Search for the cell housing the specified text and yield its (X, Y) center coordinate. 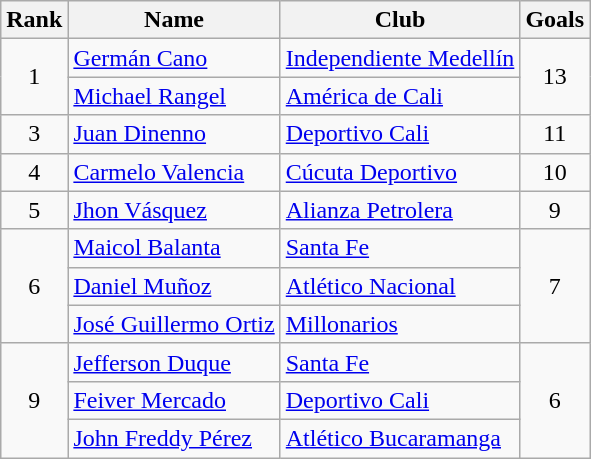
7 (555, 286)
10 (555, 172)
Atlético Bucaramanga (400, 438)
Millonarios (400, 324)
11 (555, 134)
5 (34, 210)
1 (34, 77)
Name (174, 20)
Jefferson Duque (174, 362)
13 (555, 77)
Cúcuta Deportivo (400, 172)
José Guillermo Ortiz (174, 324)
Michael Rangel (174, 96)
Rank (34, 20)
Atlético Nacional (400, 286)
Independiente Medellín (400, 58)
4 (34, 172)
Club (400, 20)
Daniel Muñoz (174, 286)
Alianza Petrolera (400, 210)
Jhon Vásquez (174, 210)
Juan Dinenno (174, 134)
Maicol Balanta (174, 248)
Feiver Mercado (174, 400)
Germán Cano (174, 58)
3 (34, 134)
John Freddy Pérez (174, 438)
Goals (555, 20)
Carmelo Valencia (174, 172)
América de Cali (400, 96)
